Capture the cell that displays the provided text and extract its [X, Y] central coordinate. 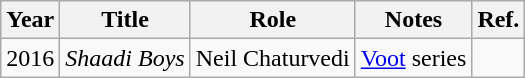
Voot series [414, 58]
Shaadi Boys [125, 58]
Neil Chaturvedi [272, 58]
Notes [414, 20]
Role [272, 20]
Year [30, 20]
Ref. [498, 20]
2016 [30, 58]
Title [125, 20]
